Search for the cell housing the specified text and yield its [x, y] center coordinate. 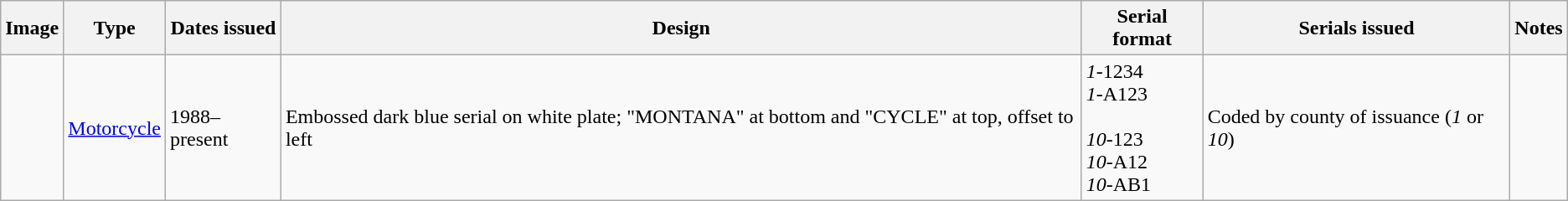
Serial format [1142, 28]
1-12341-A12310-12310-A1210-AB1 [1142, 127]
Serials issued [1357, 28]
Image [32, 28]
Notes [1539, 28]
1988–present [223, 127]
Motorcycle [115, 127]
Dates issued [223, 28]
Embossed dark blue serial on white plate; "MONTANA" at bottom and "CYCLE" at top, offset to left [681, 127]
Coded by county of issuance (1 or 10) [1357, 127]
Type [115, 28]
Design [681, 28]
